Detect which cell encompasses the target text, then output its (x, y) center coordinate. 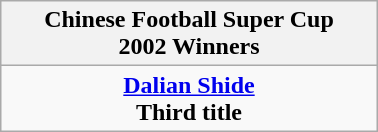
Chinese Football Super Cup 2002 Winners (189, 34)
Dalian ShideThird title (189, 98)
